For the text-containing cell, return its midpoint in [x, y] coordinate format. 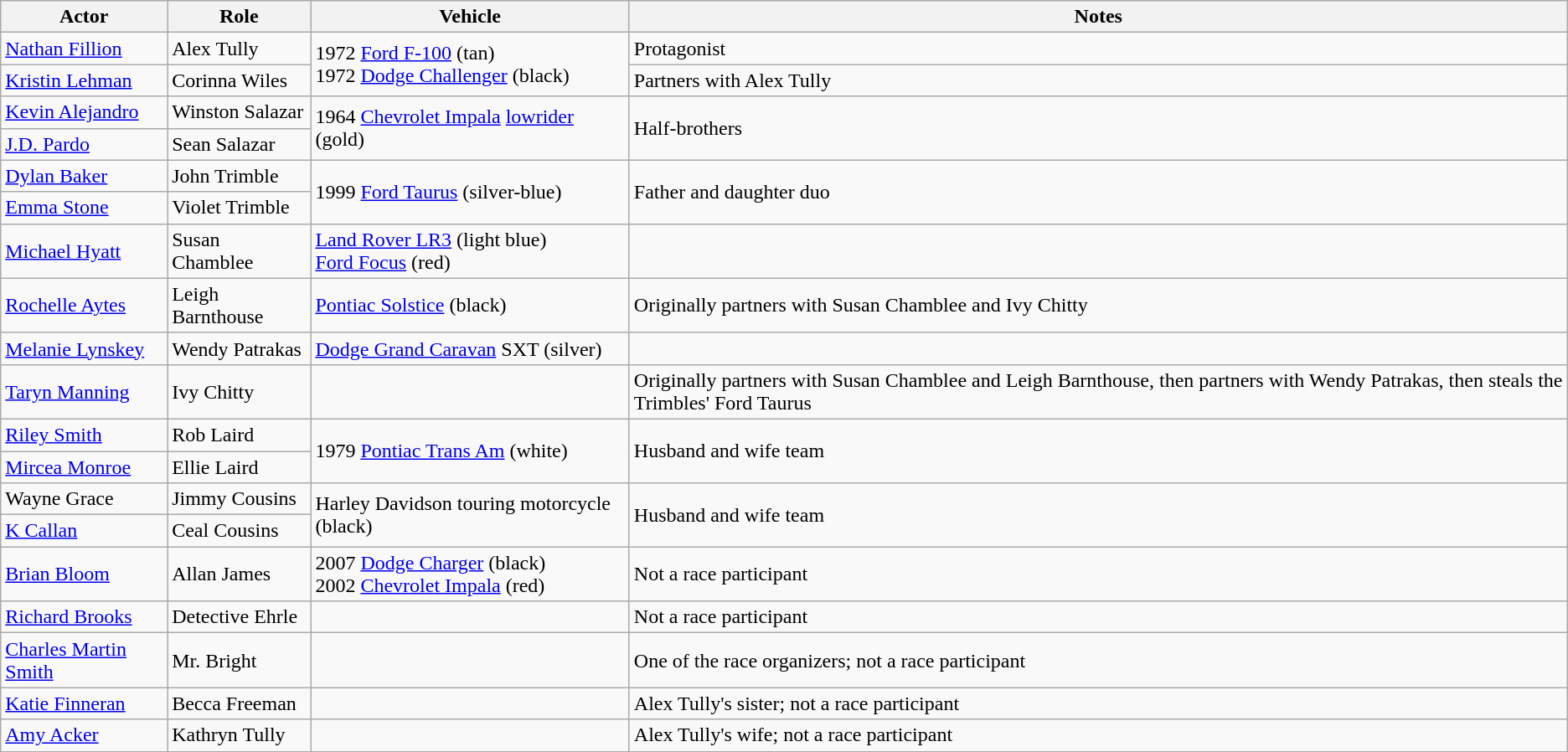
Role [240, 17]
Wayne Grace [84, 499]
Alex Tully's wife; not a race participant [1098, 735]
Becca Freeman [240, 703]
Harley Davidson touring motorcycle (black) [470, 515]
Amy Acker [84, 735]
1972 Ford F-100 (tan) 1972 Dodge Challenger (black) [470, 64]
Taryn Manning [84, 392]
Mr. Bright [240, 660]
Rochelle Aytes [84, 305]
Vehicle [470, 17]
Wendy Patrakas [240, 348]
Alex Tully [240, 49]
Winston Salazar [240, 112]
Alex Tully's sister; not a race participant [1098, 703]
Notes [1098, 17]
Partners with Alex Tully [1098, 80]
1999 Ford Taurus (silver-blue) [470, 192]
Susan Chamblee [240, 251]
Protagonist [1098, 49]
One of the race organizers; not a race participant [1098, 660]
Kevin Alejandro [84, 112]
Ivy Chitty [240, 392]
Kathryn Tully [240, 735]
Half-brothers [1098, 128]
Dodge Grand Caravan SXT (silver) [470, 348]
K Callan [84, 531]
2007 Dodge Charger (black) 2002 Chevrolet Impala (red) [470, 574]
Allan James [240, 574]
Charles Martin Smith [84, 660]
Actor [84, 17]
Detective Ehrle [240, 617]
Sean Salazar [240, 144]
Ceal Cousins [240, 531]
Pontiac Solstice (black) [470, 305]
Nathan Fillion [84, 49]
Brian Bloom [84, 574]
Corinna Wiles [240, 80]
Jimmy Cousins [240, 499]
Emma Stone [84, 208]
Kristin Lehman [84, 80]
Dylan Baker [84, 176]
Originally partners with Susan Chamblee and Ivy Chitty [1098, 305]
Katie Finneran [84, 703]
1964 Chevrolet Impala lowrider (gold) [470, 128]
Richard Brooks [84, 617]
1979 Pontiac Trans Am (white) [470, 451]
Mircea Monroe [84, 466]
Leigh Barnthouse [240, 305]
Melanie Lynskey [84, 348]
Originally partners with Susan Chamblee and Leigh Barnthouse, then partners with Wendy Patrakas, then steals the Trimbles' Ford Taurus [1098, 392]
Ellie Laird [240, 466]
Michael Hyatt [84, 251]
Rob Laird [240, 435]
John Trimble [240, 176]
Riley Smith [84, 435]
Land Rover LR3 (light blue) Ford Focus (red) [470, 251]
Violet Trimble [240, 208]
Father and daughter duo [1098, 192]
J.D. Pardo [84, 144]
